Capture the cell that displays the provided text and extract its (X, Y) central coordinate. 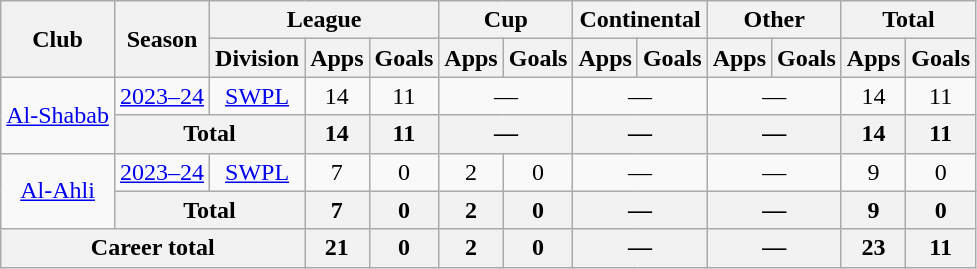
21 (337, 248)
23 (873, 248)
Al-Shabab (58, 115)
Career total (153, 248)
Other (774, 20)
Club (58, 39)
Division (258, 58)
Al-Ahli (58, 191)
Season (162, 39)
League (324, 20)
Cup (506, 20)
Continental (640, 20)
